Extract the [x, y] coordinate from the center of the cell holding the provided text.  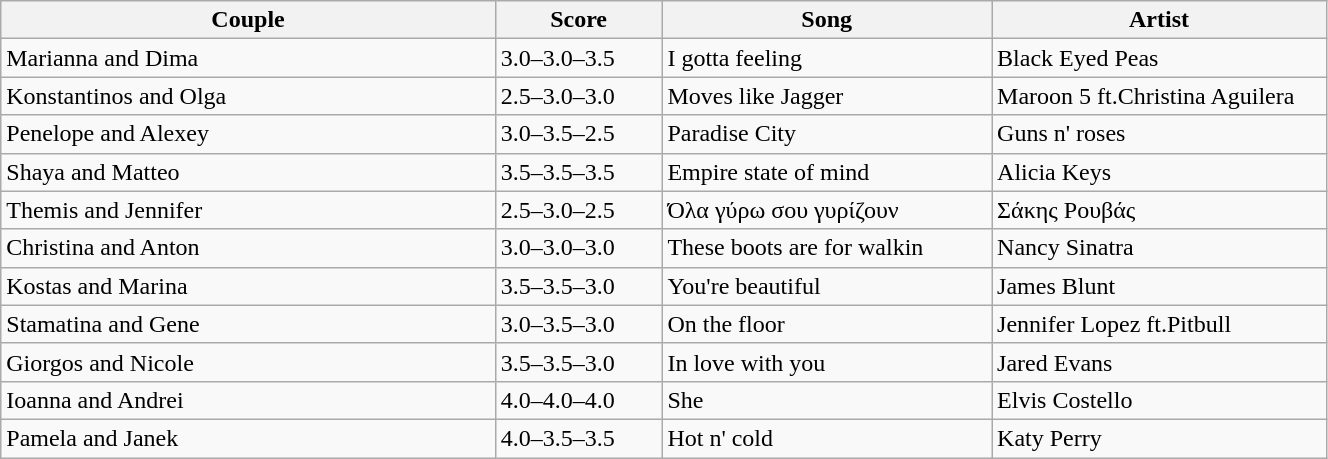
Giorgos and Nicole [248, 362]
Score [578, 20]
Moves like Jagger [827, 96]
Σάκης Ρουβάς [1160, 210]
Kostas and Marina [248, 286]
Jared Evans [1160, 362]
I gotta feeling [827, 58]
Themis and Jennifer [248, 210]
Hot n' cold [827, 438]
Couple [248, 20]
3.0–3.5–2.5 [578, 134]
You're beautiful [827, 286]
Όλα γύρω σου γυρίζουν [827, 210]
On the floor [827, 324]
3.0–3.5–3.0 [578, 324]
Shaya and Matteo [248, 172]
Maroon 5 ft.Christina Aguilera [1160, 96]
Paradise City [827, 134]
Song [827, 20]
She [827, 400]
3.0–3.0–3.5 [578, 58]
Alicia Keys [1160, 172]
2.5–3.0–2.5 [578, 210]
Black Eyed Peas [1160, 58]
Stamatina and Gene [248, 324]
Penelope and Alexey [248, 134]
Artist [1160, 20]
In love with you [827, 362]
Christina and Anton [248, 248]
Jennifer Lopez ft.Pitbull [1160, 324]
James Blunt [1160, 286]
Elvis Costello [1160, 400]
Konstantinos and Olga [248, 96]
Katy Perry [1160, 438]
3.0–3.0–3.0 [578, 248]
4.0–4.0–4.0 [578, 400]
Ioanna and Andrei [248, 400]
2.5–3.0–3.0 [578, 96]
Nancy Sinatra [1160, 248]
These boots are for walkin [827, 248]
Marianna and Dima [248, 58]
4.0–3.5–3.5 [578, 438]
Empire state of mind [827, 172]
3.5–3.5–3.5 [578, 172]
Guns n' roses [1160, 134]
Pamela and Janek [248, 438]
